Detect which cell encompasses the target text, then output its [x, y] center coordinate. 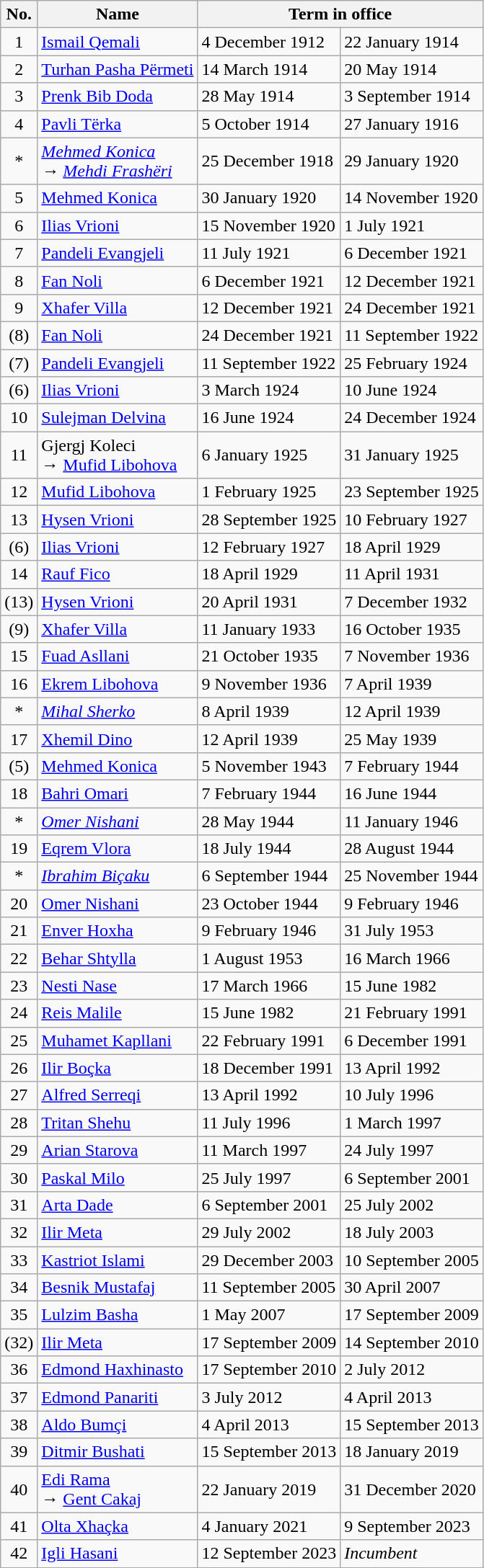
17 [19, 739]
28 September 1925 [269, 520]
(13) [19, 602]
3 September 1914 [412, 97]
3 July 2012 [269, 1397]
Ismail Qemali [118, 42]
9 [19, 308]
7 December 1932 [412, 602]
Gjergj Koleci→ Mufid Libohova [118, 455]
Nesti Nase [118, 986]
23 October 1944 [269, 904]
7 [19, 253]
2 July 2012 [412, 1370]
29 [19, 1150]
18 July 1944 [269, 849]
Xhemil Dino [118, 739]
(8) [19, 335]
18 [19, 793]
10 February 1927 [412, 520]
13 [19, 520]
30 January 1920 [269, 198]
No. [19, 14]
11 September 2005 [269, 1288]
Edi Rama→ Gent Cakaj [118, 1489]
26 [19, 1068]
22 February 1991 [269, 1041]
10 June 1924 [412, 391]
(32) [19, 1342]
4 [19, 124]
10 [19, 418]
Ekrem Libohova [118, 684]
25 November 1944 [412, 876]
10 July 1996 [412, 1095]
Edmond Haxhinasto [118, 1370]
Fuad Asllani [118, 656]
2 [19, 69]
36 [19, 1370]
17 September 2010 [269, 1370]
24 [19, 1013]
21 October 1935 [269, 656]
6 January 1925 [269, 455]
25 July 1997 [269, 1177]
6 December 1991 [412, 1041]
25 December 1918 [269, 161]
25 [19, 1041]
18 January 2019 [412, 1452]
Arta Dade [118, 1205]
Pavli Tërka [118, 124]
1 August 1953 [269, 958]
22 [19, 958]
16 October 1935 [412, 629]
29 January 1920 [412, 161]
3 [19, 97]
4 January 2021 [269, 1526]
Paskal Milo [118, 1177]
Mufid Libohova [118, 492]
11 January 1933 [269, 629]
Reis Malile [118, 1013]
29 July 2002 [269, 1232]
30 [19, 1177]
10 September 2005 [412, 1260]
27 January 1916 [412, 124]
Mihal Sherko [118, 711]
16 [19, 684]
Prenk Bib Doda [118, 97]
38 [19, 1425]
34 [19, 1288]
28 May 1944 [269, 821]
15 [19, 656]
(5) [19, 766]
Muhamet Kapllani [118, 1041]
25 February 1924 [412, 362]
1 [19, 42]
1 February 1925 [269, 492]
28 August 1944 [412, 849]
Bahri Omari [118, 793]
4 December 1912 [269, 42]
6 [19, 226]
Lulzim Basha [118, 1315]
7 April 1939 [412, 684]
Turhan Pasha Përmeti [118, 69]
25 July 2002 [412, 1205]
16 June 1944 [412, 793]
37 [19, 1397]
Alfred Serreqi [118, 1095]
Behar Shtylla [118, 958]
Olta Xhaçka [118, 1526]
Rauf Fico [118, 574]
Mehmed Konica→ Mehdi Frashëri [118, 161]
Kastriot Islami [118, 1260]
29 December 2003 [269, 1260]
41 [19, 1526]
19 [19, 849]
9 September 2023 [412, 1526]
28 May 1914 [269, 97]
42 [19, 1554]
27 [19, 1095]
20 May 1914 [412, 69]
20 April 1931 [269, 602]
30 April 2007 [412, 1288]
16 March 1966 [412, 958]
17 March 1966 [269, 986]
16 June 1924 [269, 418]
Ditmir Bushati [118, 1452]
7 November 1936 [412, 656]
18 December 1991 [269, 1068]
8 [19, 280]
18 July 2003 [412, 1232]
Eqrem Vlora [118, 849]
31 January 1925 [412, 455]
32 [19, 1232]
Term in office [340, 14]
21 [19, 931]
Aldo Bumçi [118, 1425]
14 March 1914 [269, 69]
1 March 1997 [412, 1123]
(7) [19, 362]
Ilir Boçka [118, 1068]
5 November 1943 [269, 766]
12 February 1927 [269, 547]
31 [19, 1205]
12 September 2023 [269, 1554]
24 December 1924 [412, 418]
14 November 1920 [412, 198]
1 May 2007 [269, 1315]
24 July 1997 [412, 1150]
Besnik Mustafaj [118, 1288]
11 March 1997 [269, 1150]
Tritan Shehu [118, 1123]
11 April 1931 [412, 574]
12 [19, 492]
(9) [19, 629]
28 [19, 1123]
31 December 2020 [412, 1489]
6 September 1944 [269, 876]
Enver Hoxha [118, 931]
Name [118, 14]
3 March 1924 [269, 391]
15 November 1920 [269, 226]
14 September 2010 [412, 1342]
Incumbent [412, 1554]
14 [19, 574]
25 May 1939 [412, 739]
20 [19, 904]
11 January 1946 [412, 821]
31 July 1953 [412, 931]
22 January 1914 [412, 42]
21 February 1991 [412, 1013]
9 November 1936 [269, 684]
Arian Starova [118, 1150]
Edmond Panariti [118, 1397]
39 [19, 1452]
11 [19, 455]
35 [19, 1315]
Sulejman Delvina [118, 418]
11 July 1921 [269, 253]
1 July 1921 [412, 226]
Ibrahim Biçaku [118, 876]
23 September 1925 [412, 492]
5 [19, 198]
22 January 2019 [269, 1489]
8 April 1939 [269, 711]
5 October 1914 [269, 124]
23 [19, 986]
11 July 1996 [269, 1123]
33 [19, 1260]
40 [19, 1489]
Igli Hasani [118, 1554]
